Detect which cell encompasses the target text, then output its [X, Y] center coordinate. 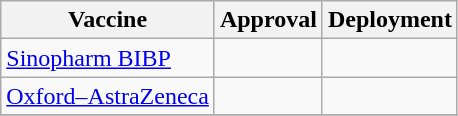
Vaccine [108, 20]
Approval [268, 20]
Deployment [390, 20]
Sinopharm BIBP [108, 58]
Oxford–AstraZeneca [108, 96]
